Search for the cell housing the specified text and yield its [x, y] center coordinate. 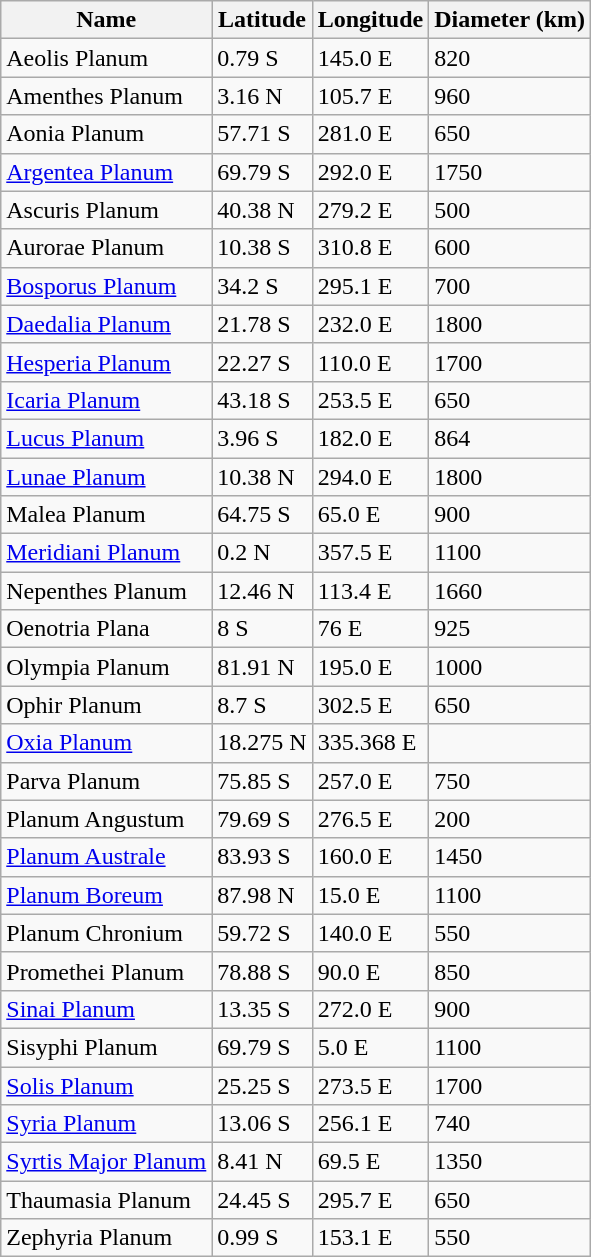
69.5 E [370, 1162]
1450 [510, 857]
Name [106, 20]
281.0 E [370, 134]
276.5 E [370, 819]
295.1 E [370, 286]
10.38 S [262, 248]
Daedalia Planum [106, 324]
13.35 S [262, 1009]
925 [510, 629]
Solis Planum [106, 1085]
Planum Angustum [106, 819]
Malea Planum [106, 515]
13.06 S [262, 1124]
Aeolis Planum [106, 58]
Planum Boreum [106, 895]
295.7 E [370, 1200]
Meridiani Planum [106, 553]
294.0 E [370, 477]
79.69 S [262, 819]
5.0 E [370, 1047]
87.98 N [262, 895]
Longitude [370, 20]
140.0 E [370, 933]
Sinai Planum [106, 1009]
Argentea Planum [106, 172]
8.7 S [262, 705]
81.91 N [262, 667]
65.0 E [370, 515]
75.85 S [262, 781]
0.99 S [262, 1238]
43.18 S [262, 400]
57.71 S [262, 134]
160.0 E [370, 857]
292.0 E [370, 172]
Bosporus Planum [106, 286]
700 [510, 286]
110.0 E [370, 362]
Latitude [262, 20]
8 S [262, 629]
820 [510, 58]
34.2 S [262, 286]
273.5 E [370, 1085]
182.0 E [370, 438]
960 [510, 96]
272.0 E [370, 1009]
Aurorae Planum [106, 248]
Nepenthes Planum [106, 591]
Ophir Planum [106, 705]
335.368 E [370, 743]
740 [510, 1124]
Zephyria Planum [106, 1238]
18.275 N [262, 743]
64.75 S [262, 515]
864 [510, 438]
12.46 N [262, 591]
78.88 S [262, 971]
10.38 N [262, 477]
Hesperia Planum [106, 362]
25.25 S [262, 1085]
Lunae Planum [106, 477]
Thaumasia Planum [106, 1200]
8.41 N [262, 1162]
357.5 E [370, 553]
Syrtis Major Planum [106, 1162]
Ascuris Planum [106, 210]
Oxia Planum [106, 743]
600 [510, 248]
21.78 S [262, 324]
Promethei Planum [106, 971]
310.8 E [370, 248]
22.27 S [262, 362]
0.2 N [262, 553]
850 [510, 971]
Syria Planum [106, 1124]
59.72 S [262, 933]
153.1 E [370, 1238]
1350 [510, 1162]
Amenthes Planum [106, 96]
90.0 E [370, 971]
105.7 E [370, 96]
232.0 E [370, 324]
195.0 E [370, 667]
750 [510, 781]
Planum Chronium [106, 933]
Aonia Planum [106, 134]
500 [510, 210]
40.38 N [262, 210]
253.5 E [370, 400]
Parva Planum [106, 781]
302.5 E [370, 705]
3.96 S [262, 438]
Oenotria Plana [106, 629]
279.2 E [370, 210]
76 E [370, 629]
Diameter (km) [510, 20]
Olympia Planum [106, 667]
Icaria Planum [106, 400]
1660 [510, 591]
24.45 S [262, 1200]
257.0 E [370, 781]
Planum Australe [106, 857]
83.93 S [262, 857]
Sisyphi Planum [106, 1047]
3.16 N [262, 96]
1000 [510, 667]
1750 [510, 172]
256.1 E [370, 1124]
200 [510, 819]
145.0 E [370, 58]
0.79 S [262, 58]
Lucus Planum [106, 438]
15.0 E [370, 895]
113.4 E [370, 591]
